Output the (x, y) coordinate of the center of the cell containing the given text.  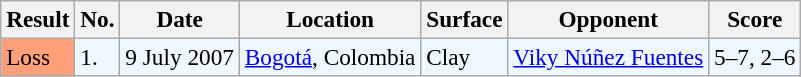
1. (98, 57)
No. (98, 19)
Clay (464, 57)
Date (180, 19)
Viky Núñez Fuentes (608, 57)
Score (755, 19)
Bogotá, Colombia (330, 57)
Loss (38, 57)
5–7, 2–6 (755, 57)
9 July 2007 (180, 57)
Result (38, 19)
Opponent (608, 19)
Surface (464, 19)
Location (330, 19)
